Pinpoint the cell where the given text exists, returning its [x, y] midpoint coordinate. 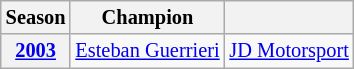
2003 [36, 51]
Champion [147, 17]
Season [36, 17]
Esteban Guerrieri [147, 51]
JD Motorsport [290, 51]
